Pinpoint the cell where the given text exists, returning its (x, y) midpoint coordinate. 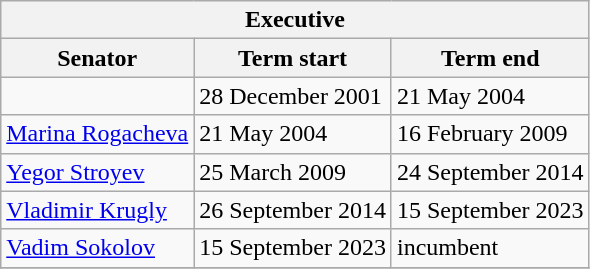
Marina Rogacheva (98, 134)
16 February 2009 (490, 134)
24 September 2014 (490, 172)
Term start (293, 58)
Yegor Stroyev (98, 172)
Vadim Sokolov (98, 248)
28 December 2001 (293, 96)
Vladimir Krugly (98, 210)
Executive (295, 20)
incumbent (490, 248)
Senator (98, 58)
Term end (490, 58)
25 March 2009 (293, 172)
26 September 2014 (293, 210)
